Return [X, Y] of the center of cell containing provided text 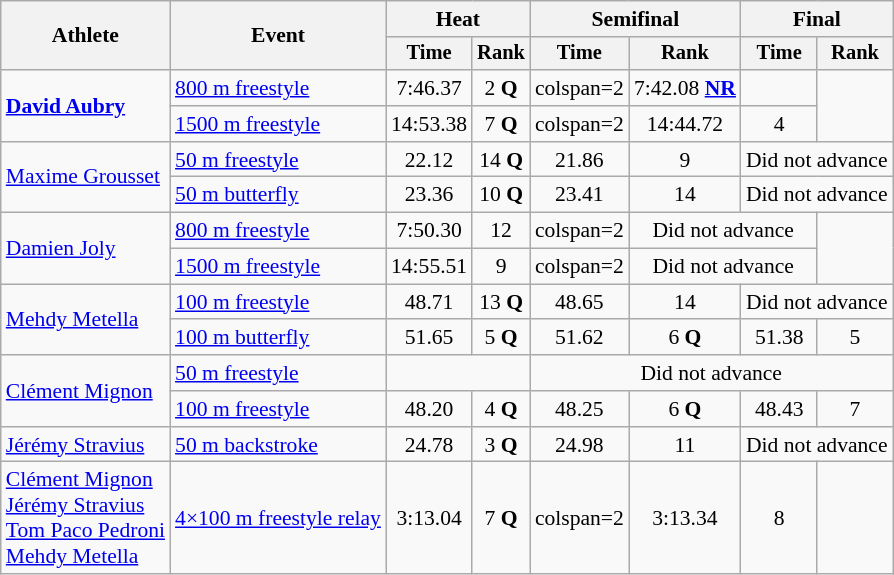
5 [854, 338]
14 Q [501, 160]
Heat [458, 19]
Semifinal [636, 19]
14:53.38 [429, 124]
51.62 [580, 338]
23.36 [429, 195]
13 Q [501, 302]
7:42.08 NR [685, 88]
50 m backstroke [278, 445]
21.86 [580, 160]
2 Q [501, 88]
5 Q [501, 338]
Maxime Grousset [86, 178]
7 [854, 409]
Clément MignonJérémy StraviusTom Paco PedroniMehdy Metella [86, 518]
Event [278, 36]
Clément Mignon [86, 390]
Final [817, 19]
48.20 [429, 409]
48.25 [580, 409]
Damien Joly [86, 248]
10 Q [501, 195]
7:46.37 [429, 88]
12 [501, 231]
4×100 m freestyle relay [278, 518]
22.12 [429, 160]
24.78 [429, 445]
23.41 [580, 195]
48.71 [429, 302]
24.98 [580, 445]
David Aubry [86, 106]
14:55.51 [429, 267]
Athlete [86, 36]
Mehdy Metella [86, 320]
4 Q [501, 409]
14:44.72 [685, 124]
50 m butterfly [278, 195]
4 [780, 124]
48.65 [580, 302]
8 [780, 518]
3:13.34 [685, 518]
51.65 [429, 338]
11 [685, 445]
100 m butterfly [278, 338]
3 Q [501, 445]
3:13.04 [429, 518]
48.43 [780, 409]
Jérémy Stravius [86, 445]
7:50.30 [429, 231]
51.38 [780, 338]
